Extract the (X, Y) coordinate from the center of the cell holding the provided text.  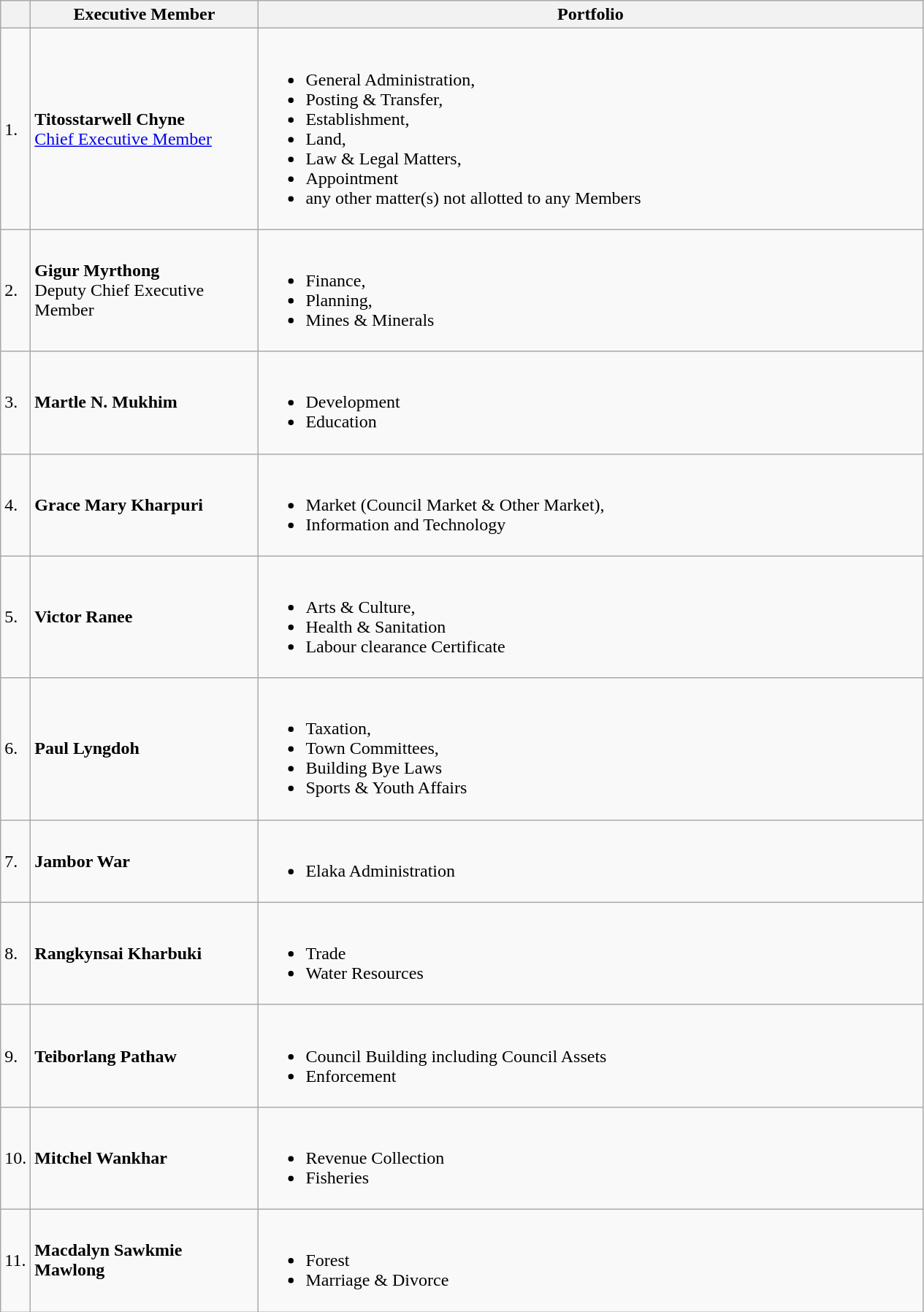
Jambor War (145, 861)
Market (Council Market & Other Market),Information and Technology (590, 505)
11. (16, 1260)
Martle N. Mukhim (145, 403)
Grace Mary Kharpuri (145, 505)
3. (16, 403)
Victor Ranee (145, 617)
5. (16, 617)
ForestMarriage & Divorce (590, 1260)
9. (16, 1056)
Gigur MyrthongDeputy Chief Executive Member (145, 291)
Titosstarwell ChyneChief Executive Member (145, 129)
Teiborlang Pathaw (145, 1056)
Executive Member (145, 15)
Elaka Administration (590, 861)
10. (16, 1158)
Taxation,Town Committees,Building Bye LawsSports & Youth Affairs (590, 749)
TradeWater Resources (590, 953)
Revenue CollectionFisheries (590, 1158)
4. (16, 505)
Finance,Planning,Mines & Minerals (590, 291)
Portfolio (590, 15)
General Administration,Posting & Transfer,Establishment,Land,Law & Legal Matters,Appointmentany other matter(s) not allotted to any Members (590, 129)
8. (16, 953)
1. (16, 129)
DevelopmentEducation (590, 403)
Macdalyn Sawkmie Mawlong (145, 1260)
Council Building including Council AssetsEnforcement (590, 1056)
Paul Lyngdoh (145, 749)
Rangkynsai Kharbuki (145, 953)
Arts & Culture,Health & SanitationLabour clearance Certificate (590, 617)
Mitchel Wankhar (145, 1158)
6. (16, 749)
7. (16, 861)
2. (16, 291)
